Provide the [X, Y] coordinate of the cell's center where the given text is located.  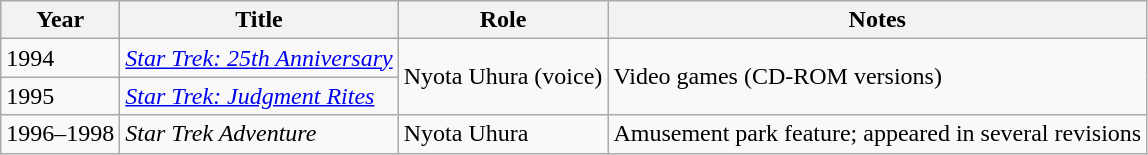
Year [60, 20]
Nyota Uhura [503, 134]
Star Trek: Judgment Rites [259, 96]
1996–1998 [60, 134]
Notes [878, 20]
Star Trek: 25th Anniversary [259, 58]
Star Trek Adventure [259, 134]
Nyota Uhura (voice) [503, 77]
Amusement park feature; appeared in several revisions [878, 134]
Video games (CD-ROM versions) [878, 77]
1995 [60, 96]
Role [503, 20]
1994 [60, 58]
Title [259, 20]
